Detect which cell encompasses the target text, then output its (X, Y) center coordinate. 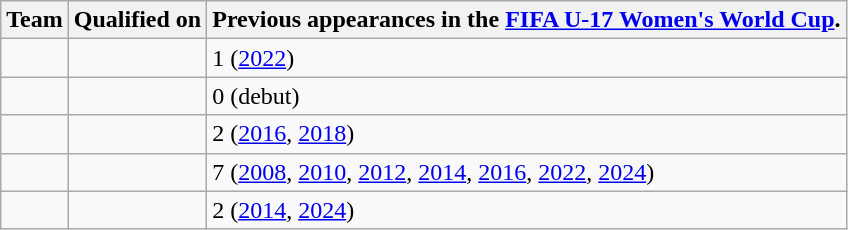
7 (2008, 2010, 2012, 2014, 2016, 2022, 2024) (526, 172)
2 (2016, 2018) (526, 134)
2 (2014, 2024) (526, 210)
0 (debut) (526, 96)
Previous appearances in the FIFA U-17 Women's World Cup. (526, 20)
1 (2022) (526, 58)
Team (35, 20)
Qualified on (137, 20)
